Provide the (x, y) coordinate of the cell's center where the given text is located.  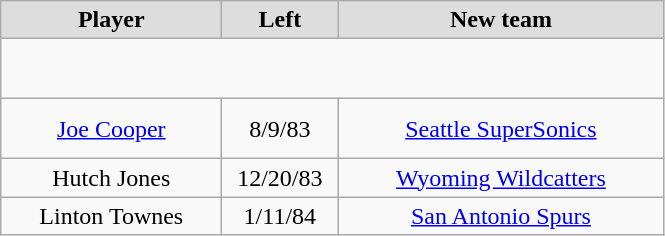
Joe Cooper (112, 129)
8/9/83 (280, 129)
Left (280, 20)
San Antonio Spurs (501, 216)
Hutch Jones (112, 178)
12/20/83 (280, 178)
Linton Townes (112, 216)
Player (112, 20)
New team (501, 20)
Wyoming Wildcatters (501, 178)
1/11/84 (280, 216)
Seattle SuperSonics (501, 129)
